For the text-containing cell, return its midpoint in [X, Y] coordinate format. 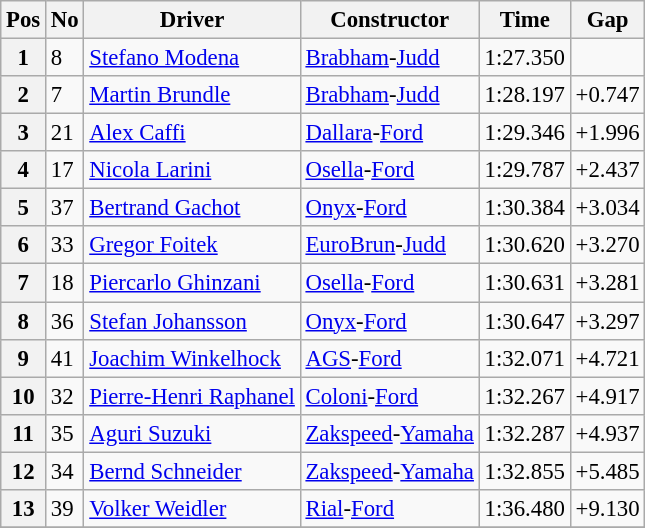
Bertrand Gachot [192, 208]
34 [65, 471]
1:27.350 [524, 58]
1 [24, 58]
+3.270 [608, 245]
39 [65, 509]
Time [524, 20]
+3.034 [608, 208]
4 [24, 170]
Bernd Schneider [192, 471]
+3.281 [608, 283]
1:29.787 [524, 170]
1:30.620 [524, 245]
Joachim Winkelhock [192, 358]
Driver [192, 20]
9 [24, 358]
Constructor [390, 20]
5 [24, 208]
Coloni-Ford [390, 396]
2 [24, 95]
+4.937 [608, 433]
Gregor Foitek [192, 245]
35 [65, 433]
3 [24, 133]
11 [24, 433]
+1.996 [608, 133]
Volker Weidler [192, 509]
1:30.384 [524, 208]
37 [65, 208]
1:32.287 [524, 433]
Stefano Modena [192, 58]
Stefan Johansson [192, 321]
10 [24, 396]
33 [65, 245]
Piercarlo Ghinzani [192, 283]
+4.917 [608, 396]
+3.297 [608, 321]
1:29.346 [524, 133]
+0.747 [608, 95]
6 [24, 245]
1:30.647 [524, 321]
+9.130 [608, 509]
Pierre-Henri Raphanel [192, 396]
36 [65, 321]
1:28.197 [524, 95]
32 [65, 396]
Nicola Larini [192, 170]
+2.437 [608, 170]
1:32.071 [524, 358]
No [65, 20]
Rial-Ford [390, 509]
EuroBrun-Judd [390, 245]
12 [24, 471]
+4.721 [608, 358]
Gap [608, 20]
1:32.267 [524, 396]
13 [24, 509]
1:36.480 [524, 509]
+5.485 [608, 471]
41 [65, 358]
1:32.855 [524, 471]
17 [65, 170]
1:30.631 [524, 283]
21 [65, 133]
Dallara-Ford [390, 133]
Martin Brundle [192, 95]
Pos [24, 20]
AGS-Ford [390, 358]
18 [65, 283]
Aguri Suzuki [192, 433]
Alex Caffi [192, 133]
